Search for the cell housing the specified text and yield its (X, Y) center coordinate. 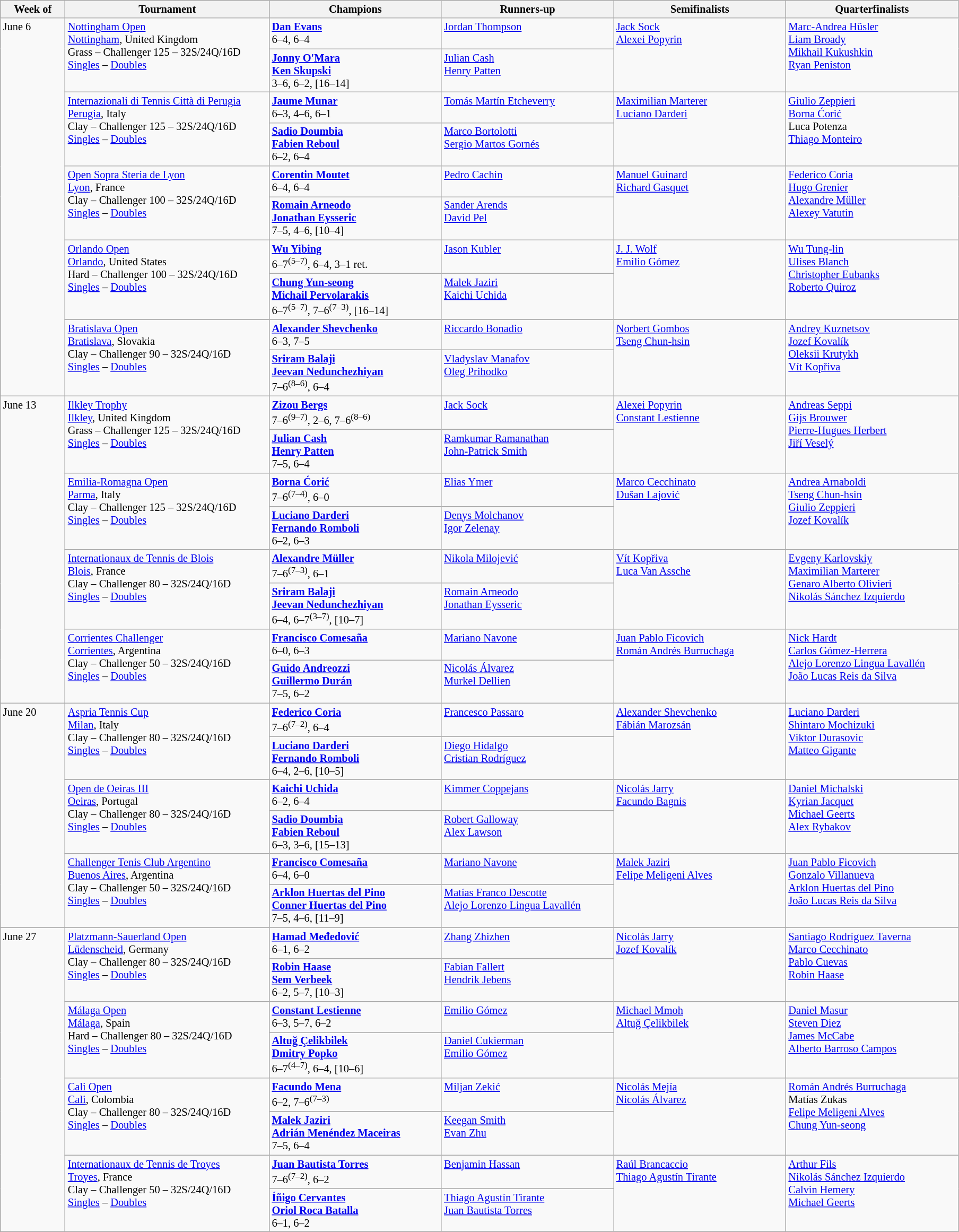
Marco Cecchinato Dušan Lajović (700, 511)
Borna Ćorić7–6(7–4), 6–0 (355, 489)
June 20 (33, 815)
Marco Bortolotti Sergio Martos Gornés (527, 144)
Fabian Fallert Hendrik Jebens (527, 980)
Andrea Arnaboldi Tseng Chun-hsin Giulio Zeppieri Jozef Kovalík (872, 511)
Facundo Mena6–2, 7–6(7–3) (355, 1095)
June 6 (33, 207)
Challenger Tenis Club ArgentinoBuenos Aires, Argentina Clay – Challenger 50 – 32S/24Q/16DSingles – Doubles (168, 890)
Romain Arneodo Jonathan Eysseric (527, 606)
Alexander Shevchenko6–3, 7–5 (355, 335)
Kaichi Uchida6–2, 6–4 (355, 795)
June 27 (33, 1079)
Nikola Milojević (527, 567)
Arklon Huertas del Pino Conner Huertas del Pino7–5, 4–6, [11–9] (355, 906)
Andrey Kuznetsov Jozef Kovalík Oleksii Krutykh Vít Kopřiva (872, 358)
J. J. Wolf Emilio Gómez (700, 280)
Nicolás Mejía Nicolás Álvarez (700, 1116)
Vladyslav Manafov Oleg Prihodko (527, 374)
Hamad Međedović6–1, 6–2 (355, 943)
Jack Sock Alexei Popyrin (700, 55)
Íñigo Cervantes Oriol Roca Batalla6–1, 6–2 (355, 1210)
Emilia-Romagna OpenParma, Italy Clay – Challenger 125 – 32S/24Q/16DSingles – Doubles (168, 511)
Week of (33, 9)
Robert Galloway Alex Lawson (527, 832)
Sriram Balaji Jeevan Nedunchezhiyan6–4, 6–7(3–7), [10–7] (355, 606)
Jack Sock (527, 413)
Daniel Michalski Kyrian Jacquet Michael Geerts Alex Rybakov (872, 817)
Semifinalists (700, 9)
Miljan Zekić (527, 1095)
Internationaux de Tennis de TroyesTroyes, France Clay – Challenger 50 – 32S/24Q/16DSingles – Doubles (168, 1194)
Alexei Popyrin Constant Lestienne (700, 434)
Robin Haase Sem Verbeek6–2, 5–7, [10–3] (355, 980)
Dan Evans6–4, 6–4 (355, 33)
Nicolás Álvarez Murkel Dellien (527, 681)
Malek Jaziri Felipe Meligeni Alves (700, 890)
Ilkley TrophyIlkley, United Kingdom Grass – Challenger 125 – 32S/24Q/16DSingles – Doubles (168, 434)
Luciano Darderi Fernando Romboli6–2, 6–3 (355, 528)
Nicolás Jarry Facundo Bagnis (700, 817)
Santiago Rodríguez Taverna Marco Cecchinato Pablo Cuevas Robin Haase (872, 965)
Málaga OpenMálaga, Spain Hard – Challenger 80 – 32S/24Q/16DSingles – Doubles (168, 1040)
Juan Pablo Ficovich Román Andrés Burruchaga (700, 666)
Sander Arends David Pel (527, 218)
Tournament (168, 9)
Sriram Balaji Jeevan Nedunchezhiyan7–6(8–6), 6–4 (355, 374)
Evgeny Karlovskiy Maximilian Marterer Genaro Alberto Olivieri Nikolás Sánchez Izquierdo (872, 589)
Francesco Passaro (527, 719)
Nicolás Jarry Jozef Kovalík (700, 965)
Orlando OpenOrlando, United States Hard – Challenger 100 – 32S/24Q/16DSingles – Doubles (168, 280)
Quarterfinalists (872, 9)
Raúl Brancaccio Thiago Agustín Tirante (700, 1194)
June 13 (33, 549)
Chung Yun-seong Michail Pervolarakis6–7(5–7), 7–6(7–3), [16–14] (355, 296)
Keegan Smith Evan Zhu (527, 1133)
Cali OpenCali, Colombia Clay – Challenger 80 – 32S/24Q/16DSingles – Doubles (168, 1116)
Elias Ymer (527, 489)
Ramkumar Ramanathan John-Patrick Smith (527, 451)
Benjamin Hassan (527, 1172)
Emilio Gómez (527, 1017)
Federico Coria7–6(7–2), 6–4 (355, 719)
Maximilian Marterer Luciano Darderi (700, 128)
Nottingham OpenNottingham, United Kingdom Grass – Challenger 125 – 32S/24Q/16DSingles – Doubles (168, 55)
Bratislava OpenBratislava, Slovakia Clay – Challenger 90 – 32S/24Q/16DSingles – Doubles (168, 358)
Jonny O'Mara Ken Skupski3–6, 6–2, [16–14] (355, 71)
Alexander Shevchenko Fábián Marozsán (700, 742)
Alexandre Müller7–6(7–3), 6–1 (355, 567)
Arthur Fils Nikolás Sánchez Izquierdo Calvin Hemery Michael Geerts (872, 1194)
Juan Pablo Ficovich Gonzalo Villanueva Arklon Huertas del Pino João Lucas Reis da Silva (872, 890)
Julian Cash Henry Patten (527, 71)
Giulio Zeppieri Borna Ćorić Luca Potenza Thiago Monteiro (872, 128)
Jaume Munar6–3, 4–6, 6–1 (355, 107)
Denys Molchanov Igor Zelenay (527, 528)
Constant Lestienne6–3, 5–7, 6–2 (355, 1017)
Tomás Martín Etcheverry (527, 107)
Federico Coria Hugo Grenier Alexandre Müller Alexey Vatutin (872, 203)
Román Andrés Burruchaga Matías Zukas Felipe Meligeni Alves Chung Yun-seong (872, 1116)
Daniel Cukierman Emilio Gómez (527, 1055)
Kimmer Coppejans (527, 795)
Runners-up (527, 9)
Francisco Comesaña6–0, 6–3 (355, 645)
Norbert Gombos Tseng Chun-hsin (700, 358)
Champions (355, 9)
Sadio Doumbia Fabien Reboul6–3, 3–6, [15–13] (355, 832)
Jason Kubler (527, 257)
Malek Jaziri Kaichi Uchida (527, 296)
Open Sopra Steria de LyonLyon, France Clay – Challenger 100 – 32S/24Q/16DSingles – Doubles (168, 203)
Guido Andreozzi Guillermo Durán7–5, 6–2 (355, 681)
Corrientes ChallengerCorrientes, Argentina Clay – Challenger 50 – 32S/24Q/16DSingles – Doubles (168, 666)
Internationaux de Tennis de BloisBlois, France Clay – Challenger 80 – 32S/24Q/16DSingles – Doubles (168, 589)
Sadio Doumbia Fabien Reboul6–2, 6–4 (355, 144)
Open de Oeiras IIIOeiras, Portugal Clay – Challenger 80 – 32S/24Q/16DSingles – Doubles (168, 817)
Andreas Seppi Gijs Brouwer Pierre-Hugues Herbert Jiří Veselý (872, 434)
Corentin Moutet6–4, 6–4 (355, 181)
Thiago Agustín Tirante Juan Bautista Torres (527, 1210)
Manuel Guinard Richard Gasquet (700, 203)
Michael Mmoh Altuğ Çelikbilek (700, 1040)
Luciano Darderi Shintaro Mochizuki Viktor Durasovic Matteo Gigante (872, 742)
Luciano Darderi Fernando Romboli6–4, 2–6, [10–5] (355, 758)
Daniel Masur Steven Diez James McCabe Alberto Barroso Campos (872, 1040)
Platzmann-Sauerland OpenLüdenscheid, Germany Clay – Challenger 80 – 32S/24Q/16DSingles – Doubles (168, 965)
Diego Hidalgo Cristian Rodríguez (527, 758)
Zizou Bergs7–6(9–7), 2–6, 7–6(8–6) (355, 413)
Pedro Cachin (527, 181)
Juan Bautista Torres7–6(7–2), 6–2 (355, 1172)
Romain Arneodo Jonathan Eysseric7–5, 4–6, [10–4] (355, 218)
Matías Franco Descotte Alejo Lorenzo Lingua Lavallén (527, 906)
Zhang Zhizhen (527, 943)
Julian Cash Henry Patten7–5, 6–4 (355, 451)
Riccardo Bonadio (527, 335)
Altuğ Çelikbilek Dmitry Popko6–7(4–7), 6–4, [10–6] (355, 1055)
Vít Kopřiva Luca Van Assche (700, 589)
Francisco Comesaña6–4, 6–0 (355, 869)
Wu Tung-lin Ulises Blanch Christopher Eubanks Roberto Quiroz (872, 280)
Aspria Tennis CupMilan, Italy Clay – Challenger 80 – 32S/24Q/16DSingles – Doubles (168, 742)
Marc-Andrea Hüsler Liam Broady Mikhail Kukushkin Ryan Peniston (872, 55)
Wu Yibing6–7(5–7), 6–4, 3–1 ret. (355, 257)
Nick Hardt Carlos Gómez-Herrera Alejo Lorenzo Lingua Lavallén João Lucas Reis da Silva (872, 666)
Internazionali di Tennis Città di PerugiaPerugia, Italy Clay – Challenger 125 – 32S/24Q/16DSingles – Doubles (168, 128)
Malek Jaziri Adrián Menéndez Maceiras7–5, 6–4 (355, 1133)
Jordan Thompson (527, 33)
